Output the (x, y) coordinate of the center of the cell containing the given text.  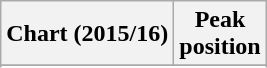
Peakposition (220, 34)
Chart (2015/16) (88, 34)
